Identify which cell holds the provided text, then report its [x, y] central coordinate. 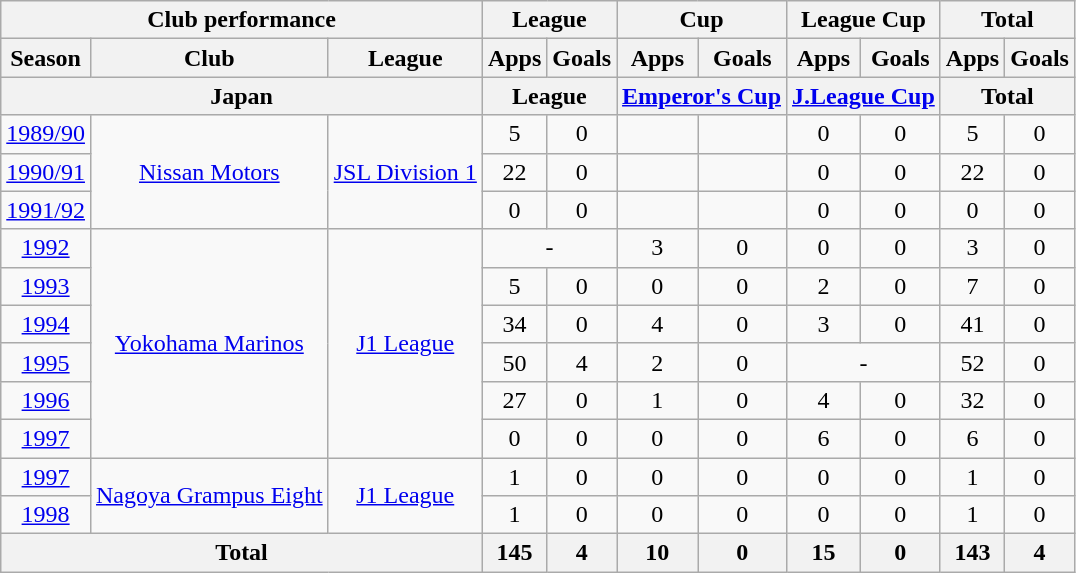
1994 [46, 324]
27 [514, 400]
Japan [242, 96]
41 [972, 324]
Season [46, 58]
32 [972, 400]
1989/90 [46, 134]
7 [972, 286]
1993 [46, 286]
Nissan Motors [209, 172]
Yokohama Marinos [209, 343]
34 [514, 324]
10 [658, 553]
JSL Division 1 [405, 172]
J.League Cup [864, 96]
1995 [46, 362]
Club performance [242, 20]
Club [209, 58]
League Cup [864, 20]
50 [514, 362]
1990/91 [46, 172]
1996 [46, 400]
Cup [702, 20]
1992 [46, 248]
143 [972, 553]
1991/92 [46, 210]
1998 [46, 515]
15 [824, 553]
52 [972, 362]
Nagoya Grampus Eight [209, 496]
Emperor's Cup [702, 96]
145 [514, 553]
